Capture the cell that displays the provided text and extract its (x, y) central coordinate. 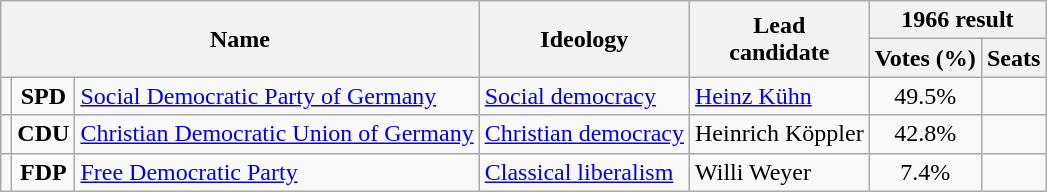
1966 result (958, 20)
CDU (44, 134)
Seats (1013, 58)
SPD (44, 96)
Votes (%) (925, 58)
Christian democracy (584, 134)
Classical liberalism (584, 172)
7.4% (925, 172)
FDP (44, 172)
Social Democratic Party of Germany (277, 96)
Ideology (584, 39)
Leadcandidate (780, 39)
49.5% (925, 96)
Name (240, 39)
Social democracy (584, 96)
Christian Democratic Union of Germany (277, 134)
Free Democratic Party (277, 172)
42.8% (925, 134)
Heinz Kühn (780, 96)
Heinrich Köppler (780, 134)
Willi Weyer (780, 172)
